Identify which cell holds the provided text, then report its (X, Y) central coordinate. 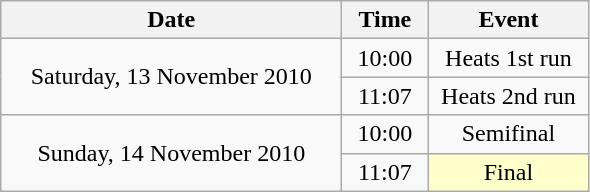
Final (508, 172)
Heats 1st run (508, 58)
Semifinal (508, 134)
Saturday, 13 November 2010 (172, 77)
Time (385, 20)
Event (508, 20)
Heats 2nd run (508, 96)
Date (172, 20)
Sunday, 14 November 2010 (172, 153)
